For the text-containing cell, return its midpoint in (x, y) coordinate format. 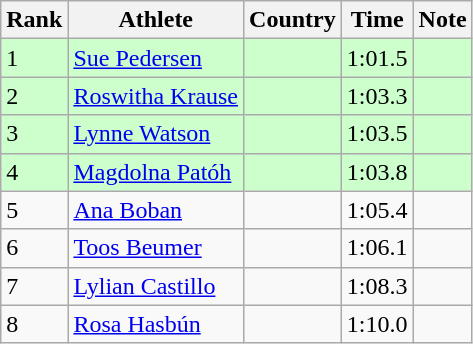
Magdolna Patóh (156, 172)
4 (34, 172)
1:03.5 (377, 134)
Note (442, 20)
Sue Pedersen (156, 58)
Time (377, 20)
Athlete (156, 20)
Toos Beumer (156, 248)
7 (34, 286)
Rank (34, 20)
Rosa Hasbún (156, 324)
1:03.3 (377, 96)
1:03.8 (377, 172)
8 (34, 324)
6 (34, 248)
1 (34, 58)
1:10.0 (377, 324)
1:06.1 (377, 248)
Roswitha Krause (156, 96)
1:05.4 (377, 210)
1:01.5 (377, 58)
Country (293, 20)
Lylian Castillo (156, 286)
1:08.3 (377, 286)
3 (34, 134)
2 (34, 96)
Lynne Watson (156, 134)
Ana Boban (156, 210)
5 (34, 210)
